Search for the cell housing the specified text and yield its (x, y) center coordinate. 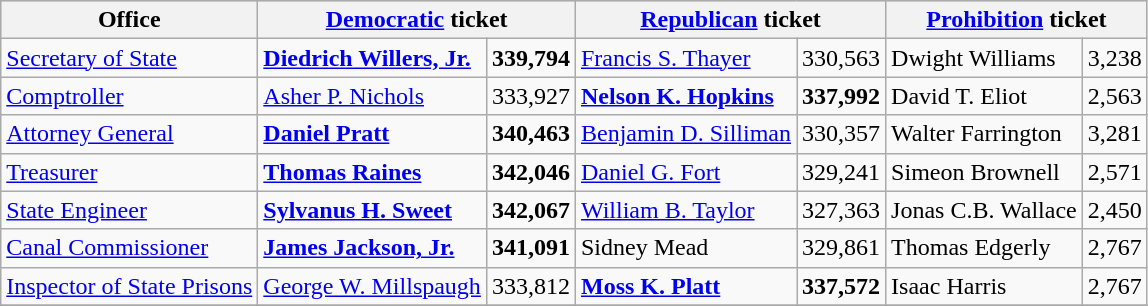
Democratic ticket (417, 20)
337,572 (842, 286)
Office (130, 20)
3,238 (1114, 58)
Simeon Brownell (984, 172)
Thomas Raines (372, 172)
Benjamin D. Silliman (686, 134)
Walter Farrington (984, 134)
Daniel G. Fort (686, 172)
333,927 (530, 96)
Francis S. Thayer (686, 58)
329,241 (842, 172)
Nelson K. Hopkins (686, 96)
341,091 (530, 248)
Sylvanus H. Sweet (372, 210)
Prohibition ticket (1017, 20)
Diedrich Willers, Jr. (372, 58)
337,992 (842, 96)
Dwight Williams (984, 58)
Daniel Pratt (372, 134)
Republican ticket (730, 20)
3,281 (1114, 134)
David T. Eliot (984, 96)
William B. Taylor (686, 210)
Thomas Edgerly (984, 248)
Moss K. Platt (686, 286)
2,563 (1114, 96)
342,067 (530, 210)
Isaac Harris (984, 286)
State Engineer (130, 210)
James Jackson, Jr. (372, 248)
330,563 (842, 58)
327,363 (842, 210)
330,357 (842, 134)
Asher P. Nichols (372, 96)
Attorney General (130, 134)
2,571 (1114, 172)
Jonas C.B. Wallace (984, 210)
Secretary of State (130, 58)
Comptroller (130, 96)
339,794 (530, 58)
Treasurer (130, 172)
329,861 (842, 248)
342,046 (530, 172)
Sidney Mead (686, 248)
Canal Commissioner (130, 248)
333,812 (530, 286)
George W. Millspaugh (372, 286)
2,450 (1114, 210)
340,463 (530, 134)
Inspector of State Prisons (130, 286)
